Identify which cell holds the provided text, then report its [x, y] central coordinate. 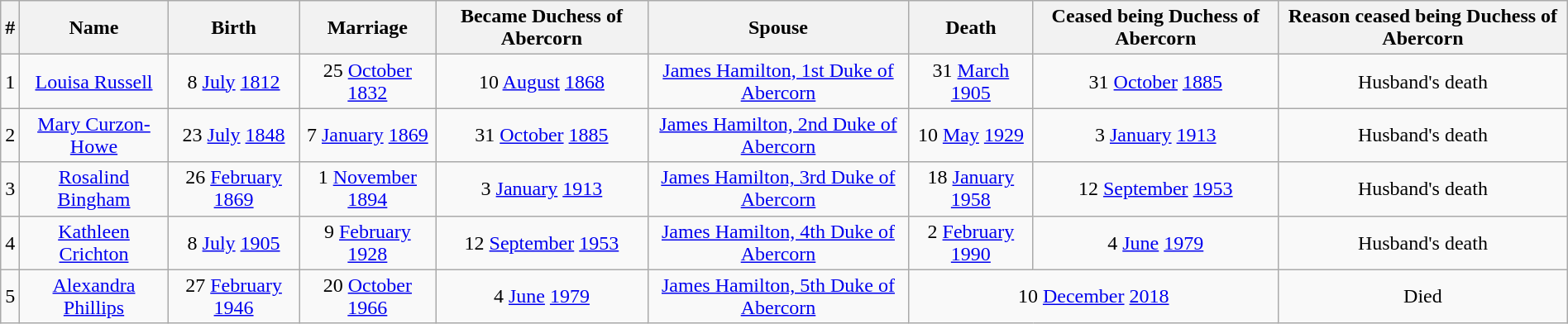
Marriage [367, 28]
31 March 1905 [971, 81]
20 October 1966 [367, 296]
18 January 1958 [971, 188]
Mary Curzon-Howe [94, 136]
Death [971, 28]
2 [10, 136]
7 January 1869 [367, 136]
10 December 2018 [1093, 296]
2 February 1990 [971, 243]
James Hamilton, 2nd Duke of Abercorn [778, 136]
3 [10, 188]
James Hamilton, 4th Duke of Abercorn [778, 243]
James Hamilton, 1st Duke of Abercorn [778, 81]
Name [94, 28]
1 November 1894 [367, 188]
23 July 1848 [233, 136]
Alexandra Phillips [94, 296]
10 August 1868 [542, 81]
4 [10, 243]
# [10, 28]
1 [10, 81]
25 October 1832 [367, 81]
Kathleen Crichton [94, 243]
8 July 1905 [233, 243]
5 [10, 296]
Louisa Russell [94, 81]
Ceased being Duchess of Abercorn [1156, 28]
27 February 1946 [233, 296]
Birth [233, 28]
8 July 1812 [233, 81]
9 February 1928 [367, 243]
James Hamilton, 5th Duke of Abercorn [778, 296]
Became Duchess of Abercorn [542, 28]
10 May 1929 [971, 136]
Died [1423, 296]
Spouse [778, 28]
James Hamilton, 3rd Duke of Abercorn [778, 188]
26 February 1869 [233, 188]
Reason ceased being Duchess of Abercorn [1423, 28]
Rosalind Bingham [94, 188]
